Search for the cell housing the specified text and yield its [x, y] center coordinate. 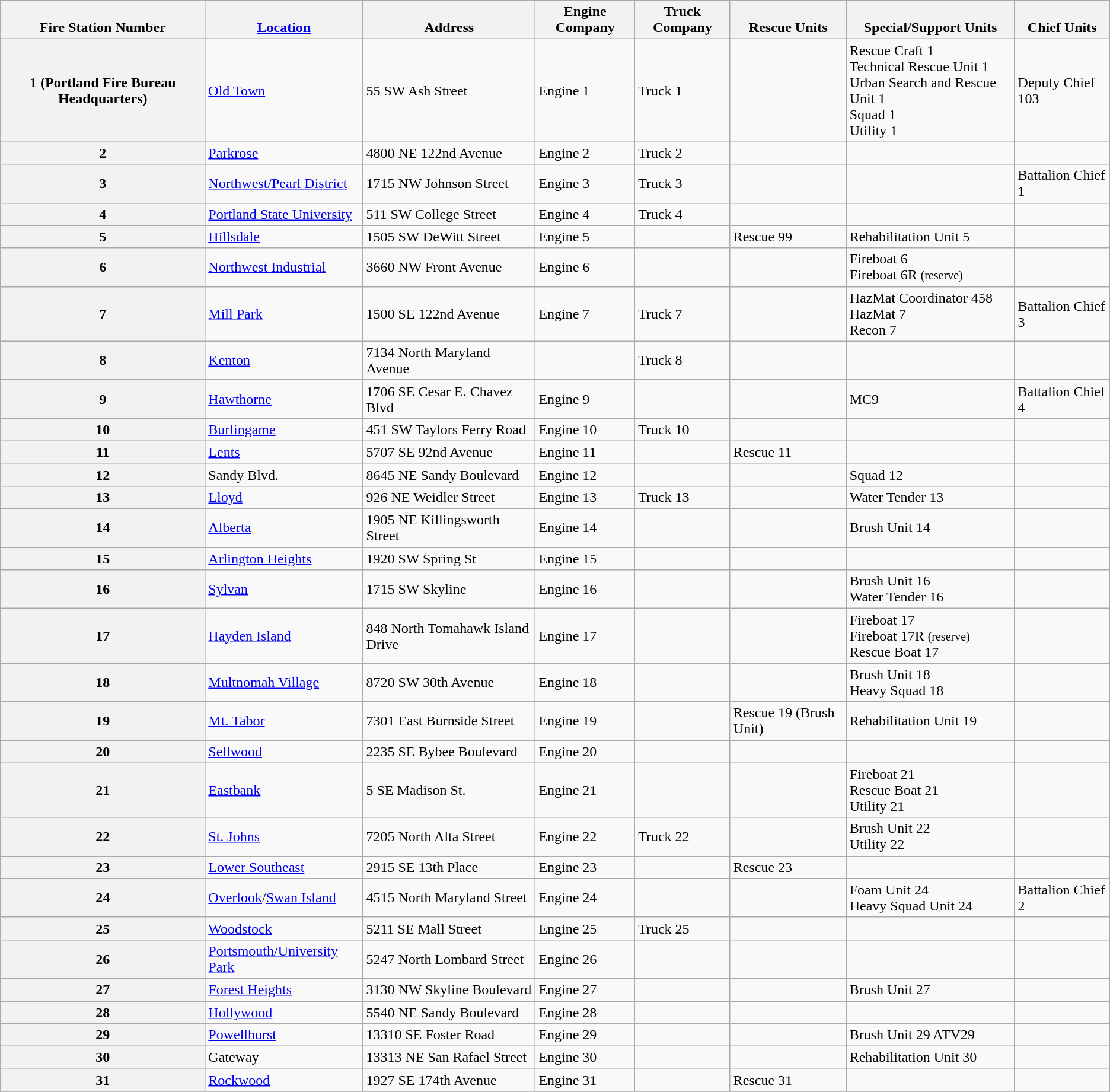
10 [103, 429]
9 [103, 399]
Brush Unit 18Heavy Squad 18 [930, 682]
Truck 25 [683, 928]
28 [103, 1013]
Old Town [284, 90]
Engine 18 [585, 682]
Rehabilitation Unit 30 [930, 1058]
19 [103, 721]
Water Tender 13 [930, 498]
Engine 25 [585, 928]
Squad 12 [930, 475]
Fireboat 6Fireboat 6R (reserve) [930, 267]
1920 SW Spring St [449, 559]
Brush Unit 14 [930, 528]
14 [103, 528]
22 [103, 836]
Hillsdale [284, 237]
20 [103, 752]
30 [103, 1058]
Truck 13 [683, 498]
Fireboat 17Fireboat 17R (reserve)Rescue Boat 17 [930, 636]
Engine 17 [585, 636]
Sandy Blvd. [284, 475]
Hawthorne [284, 399]
Truck 7 [683, 314]
1505 SW DeWitt Street [449, 237]
Address [449, 20]
1500 SE 122nd Avenue [449, 314]
Lower Southeast [284, 867]
Fireboat 21Rescue Boat 21Utility 21 [930, 790]
Special/Support Units [930, 20]
Brush Unit 29 ATV29 [930, 1035]
Rescue 23 [788, 867]
Engine 30 [585, 1058]
Rehabilitation Unit 5 [930, 237]
16 [103, 590]
5247 North Lombard Street [449, 959]
3660 NW Front Avenue [449, 267]
Truck 4 [683, 214]
Portland State University [284, 214]
2235 SE Bybee Boulevard [449, 752]
Location [284, 20]
27 [103, 989]
4515 North Maryland Street [449, 898]
Rescue Craft 1Technical Rescue Unit 1Urban Search and Rescue Unit 1Squad 1Utility 1 [930, 90]
Battalion Chief 3 [1062, 314]
Engine 4 [585, 214]
Lents [284, 452]
Northwest Industrial [284, 267]
Multnomah Village [284, 682]
Woodstock [284, 928]
5540 NE Sandy Boulevard [449, 1013]
Brush Unit 22Utility 22 [930, 836]
Brush Unit 27 [930, 989]
2915 SE 13th Place [449, 867]
Engine 15 [585, 559]
7301 East Burnside Street [449, 721]
Engine 12 [585, 475]
Arlington Heights [284, 559]
2 [103, 153]
Northwest/Pearl District [284, 184]
511 SW College Street [449, 214]
Battalion Chief 1 [1062, 184]
Rescue 11 [788, 452]
1715 NW Johnson Street [449, 184]
Engine 13 [585, 498]
Engine 7 [585, 314]
Rescue 19 (Brush Unit) [788, 721]
Engine Company [585, 20]
Lloyd [284, 498]
Truck 1 [683, 90]
St. Johns [284, 836]
1715 SW Skyline [449, 590]
25 [103, 928]
Engine 28 [585, 1013]
21 [103, 790]
Engine 31 [585, 1080]
Kenton [284, 361]
Gateway [284, 1058]
3130 NW Skyline Boulevard [449, 989]
Engine 27 [585, 989]
Eastbank [284, 790]
13313 NE San Rafael Street [449, 1058]
Engine 2 [585, 153]
Burlingame [284, 429]
Engine 20 [585, 752]
Truck Company [683, 20]
17 [103, 636]
18 [103, 682]
HazMat Coordinator 458HazMat 7Recon 7 [930, 314]
Engine 1 [585, 90]
Truck 3 [683, 184]
Engine 6 [585, 267]
MC9 [930, 399]
55 SW Ash Street [449, 90]
Brush Unit 16Water Tender 16 [930, 590]
Engine 5 [585, 237]
5 SE Madison St. [449, 790]
Chief Units [1062, 20]
Overlook/Swan Island [284, 898]
Truck 2 [683, 153]
8720 SW 30th Avenue [449, 682]
26 [103, 959]
1927 SE 174th Avenue [449, 1080]
11 [103, 452]
24 [103, 898]
Truck 22 [683, 836]
Engine 10 [585, 429]
6 [103, 267]
Engine 26 [585, 959]
Engine 9 [585, 399]
Hollywood [284, 1013]
Engine 22 [585, 836]
Engine 11 [585, 452]
13 [103, 498]
Engine 23 [585, 867]
15 [103, 559]
Parkrose [284, 153]
Powellhurst [284, 1035]
3 [103, 184]
7205 North Alta Street [449, 836]
Deputy Chief 103 [1062, 90]
7 [103, 314]
Engine 19 [585, 721]
Rescue 99 [788, 237]
29 [103, 1035]
Forest Heights [284, 989]
Engine 21 [585, 790]
5211 SE Mall Street [449, 928]
1905 NE Killingsworth Street [449, 528]
1706 SE Cesar E. Chavez Blvd [449, 399]
Alberta [284, 528]
Rescue Units [788, 20]
4 [103, 214]
Battalion Chief 2 [1062, 898]
12 [103, 475]
13310 SE Foster Road [449, 1035]
Hayden Island [284, 636]
Rescue 31 [788, 1080]
31 [103, 1080]
5707 SE 92nd Avenue [449, 452]
Engine 3 [585, 184]
8645 NE Sandy Boulevard [449, 475]
1 (Portland Fire Bureau Headquarters) [103, 90]
451 SW Taylors Ferry Road [449, 429]
Mill Park [284, 314]
Mt. Tabor [284, 721]
8 [103, 361]
Sylvan [284, 590]
848 North Tomahawk Island Drive [449, 636]
Rockwood [284, 1080]
Battalion Chief 4 [1062, 399]
Fire Station Number [103, 20]
926 NE Weidler Street [449, 498]
7134 North Maryland Avenue [449, 361]
5 [103, 237]
Rehabilitation Unit 19 [930, 721]
Engine 29 [585, 1035]
Truck 8 [683, 361]
Sellwood [284, 752]
Engine 16 [585, 590]
Engine 14 [585, 528]
Portsmouth/University Park [284, 959]
4800 NE 122nd Avenue [449, 153]
Foam Unit 24Heavy Squad Unit 24 [930, 898]
23 [103, 867]
Engine 24 [585, 898]
Truck 10 [683, 429]
